For the text-containing cell, return its midpoint in (x, y) coordinate format. 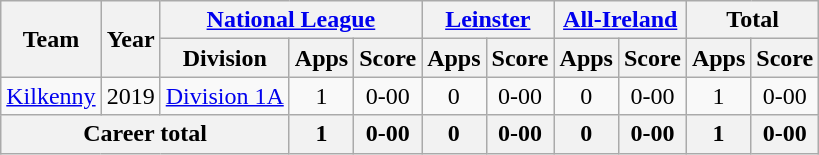
Kilkenny (51, 96)
Year (130, 39)
Leinster (488, 20)
Division 1A (224, 96)
National League (290, 20)
Division (224, 58)
2019 (130, 96)
Team (51, 39)
All-Ireland (620, 20)
Career total (146, 134)
Total (752, 20)
